Identify which cell holds the provided text, then report its (x, y) central coordinate. 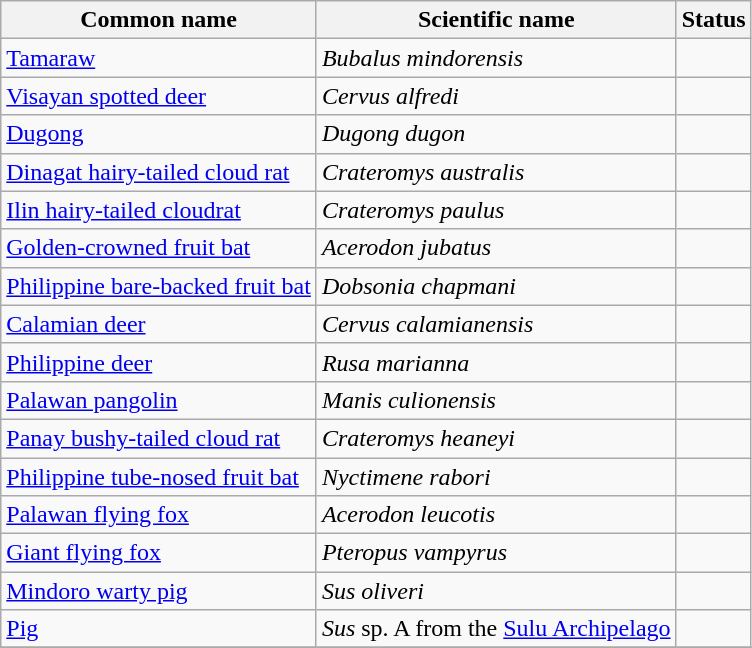
Visayan spotted deer (159, 96)
Golden-crowned fruit bat (159, 248)
Cervus calamianensis (496, 324)
Crateromys paulus (496, 210)
Sus sp. A from the Sulu Archipelago (496, 629)
Calamian deer (159, 324)
Pteropus vampyrus (496, 553)
Panay bushy-tailed cloud rat (159, 438)
Acerodon leucotis (496, 515)
Cervus alfredi (496, 96)
Common name (159, 20)
Philippine tube-nosed fruit bat (159, 477)
Palawan pangolin (159, 400)
Palawan flying fox (159, 515)
Philippine bare-backed fruit bat (159, 286)
Pig (159, 629)
Mindoro warty pig (159, 591)
Sus oliveri (496, 591)
Dinagat hairy-tailed cloud rat (159, 172)
Nyctimene rabori (496, 477)
Status (714, 20)
Dobsonia chapmani (496, 286)
Giant flying fox (159, 553)
Bubalus mindorensis (496, 58)
Crateromys heaneyi (496, 438)
Ilin hairy-tailed cloudrat (159, 210)
Crateromys australis (496, 172)
Dugong (159, 134)
Scientific name (496, 20)
Acerodon jubatus (496, 248)
Tamaraw (159, 58)
Manis culionensis (496, 400)
Dugong dugon (496, 134)
Rusa marianna (496, 362)
Philippine deer (159, 362)
